Pinpoint the cell where the given text exists, returning its [X, Y] midpoint coordinate. 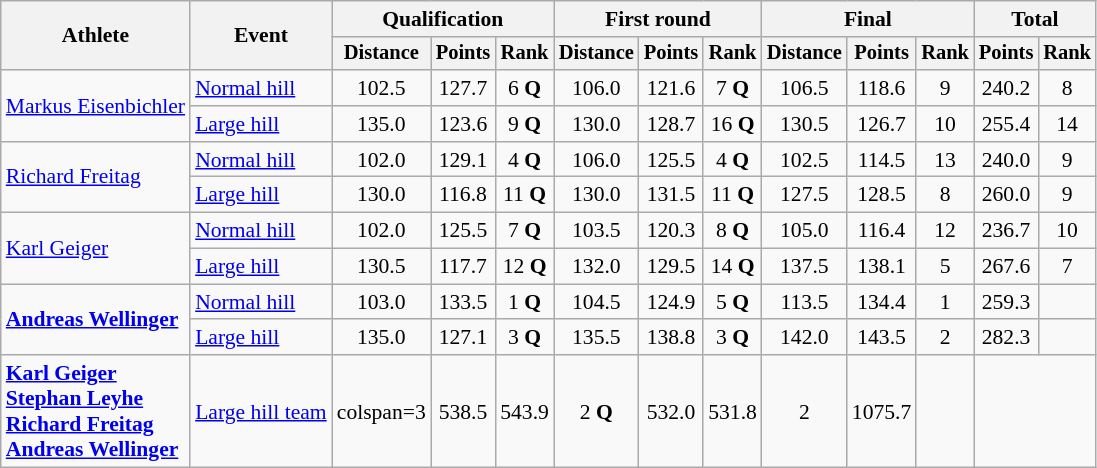
121.6 [671, 88]
Event [261, 36]
131.5 [671, 195]
255.4 [1006, 124]
14 Q [732, 267]
538.5 [463, 411]
Karl Geiger [96, 248]
12 Q [524, 267]
104.5 [596, 302]
5 Q [732, 302]
267.6 [1006, 267]
16 Q [732, 124]
143.5 [882, 338]
105.0 [804, 231]
13 [945, 160]
123.6 [463, 124]
2 Q [596, 411]
543.9 [524, 411]
1 [945, 302]
129.5 [671, 267]
12 [945, 231]
Richard Freitag [96, 178]
138.8 [671, 338]
1075.7 [882, 411]
113.5 [804, 302]
132.0 [596, 267]
240.0 [1006, 160]
Large hill team [261, 411]
14 [1067, 124]
First round [658, 19]
106.5 [804, 88]
Total [1035, 19]
138.1 [882, 267]
126.7 [882, 124]
103.0 [382, 302]
128.7 [671, 124]
118.6 [882, 88]
260.0 [1006, 195]
127.7 [463, 88]
Athlete [96, 36]
Andreas Wellinger [96, 320]
282.3 [1006, 338]
116.8 [463, 195]
Final [868, 19]
128.5 [882, 195]
133.5 [463, 302]
Karl GeigerStephan LeyheRichard FreitagAndreas Wellinger [96, 411]
137.5 [804, 267]
Markus Eisenbichler [96, 106]
142.0 [804, 338]
236.7 [1006, 231]
116.4 [882, 231]
103.5 [596, 231]
240.2 [1006, 88]
135.5 [596, 338]
117.7 [463, 267]
6 Q [524, 88]
129.1 [463, 160]
531.8 [732, 411]
259.3 [1006, 302]
114.5 [882, 160]
120.3 [671, 231]
1 Q [524, 302]
7 [1067, 267]
124.9 [671, 302]
134.4 [882, 302]
532.0 [671, 411]
127.5 [804, 195]
Qualification [443, 19]
8 Q [732, 231]
127.1 [463, 338]
5 [945, 267]
9 Q [524, 124]
colspan=3 [382, 411]
